Find where the given text appears and provide that cell's center as [x, y] coordinate. 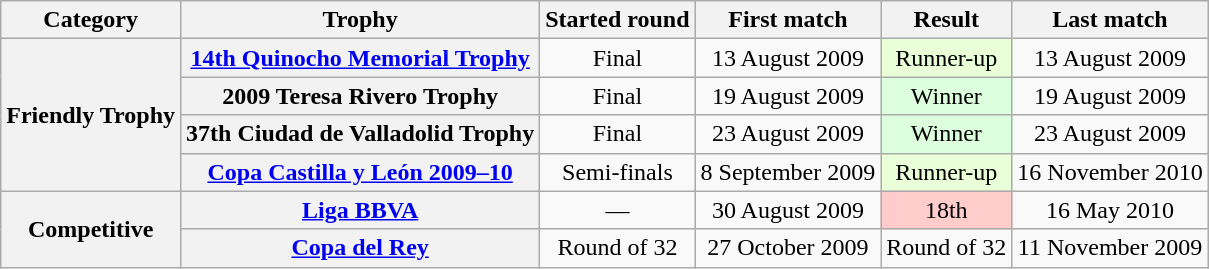
14th Quinocho Memorial Trophy [360, 58]
18th [946, 210]
16 November 2010 [1110, 172]
— [618, 210]
Started round [618, 20]
Result [946, 20]
37th Ciudad de Valladolid Trophy [360, 134]
30 August 2009 [788, 210]
Copa Castilla y León 2009–10 [360, 172]
Friendly Trophy [91, 115]
Competitive [91, 229]
Last match [1110, 20]
27 October 2009 [788, 248]
Liga BBVA [360, 210]
First match [788, 20]
Trophy [360, 20]
16 May 2010 [1110, 210]
2009 Teresa Rivero Trophy [360, 96]
Copa del Rey [360, 248]
Semi-finals [618, 172]
Category [91, 20]
11 November 2009 [1110, 248]
8 September 2009 [788, 172]
